Find where the given text appears and provide that cell's center as (x, y) coordinate. 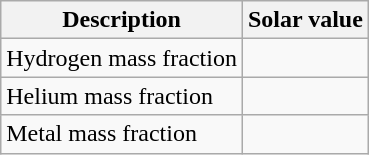
Metal mass fraction (122, 134)
Helium mass fraction (122, 96)
Description (122, 20)
Hydrogen mass fraction (122, 58)
Solar value (305, 20)
